Identify which cell holds the provided text, then report its (X, Y) central coordinate. 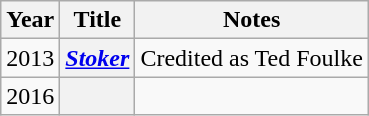
Title (98, 20)
2013 (30, 58)
Year (30, 20)
Stoker (98, 58)
2016 (30, 96)
Credited as Ted Foulke (252, 58)
Notes (252, 20)
